Provide the [x, y] coordinate of the cell's center where the given text is located.  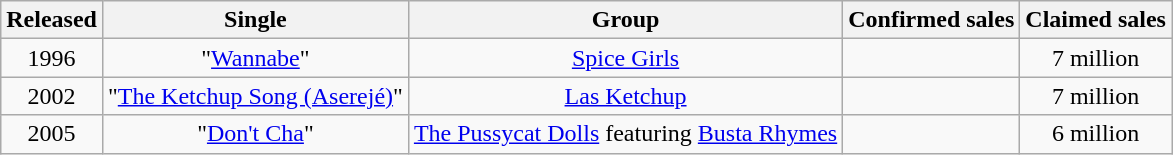
Claimed sales [1096, 20]
"Don't Cha" [255, 134]
Confirmed sales [932, 20]
"The Ketchup Song (Aserejé)" [255, 96]
6 million [1096, 134]
"Wannabe" [255, 58]
2005 [52, 134]
1996 [52, 58]
Las Ketchup [625, 96]
Single [255, 20]
Spice Girls [625, 58]
2002 [52, 96]
Released [52, 20]
The Pussycat Dolls featuring Busta Rhymes [625, 134]
Group [625, 20]
